Scan for the cell matching the given text and deliver its [X, Y] coordinate at center. 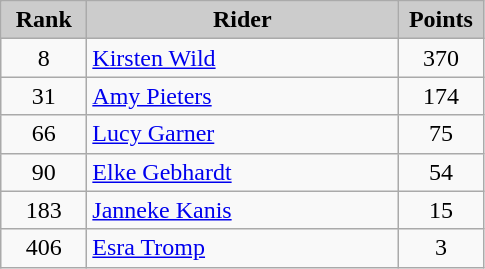
15 [441, 210]
Elke Gebhardt [242, 172]
54 [441, 172]
Janneke Kanis [242, 210]
75 [441, 134]
Lucy Garner [242, 134]
Points [441, 20]
66 [44, 134]
Amy Pieters [242, 96]
8 [44, 58]
370 [441, 58]
174 [441, 96]
3 [441, 248]
Rider [242, 20]
90 [44, 172]
183 [44, 210]
406 [44, 248]
31 [44, 96]
Rank [44, 20]
Kirsten Wild [242, 58]
Esra Tromp [242, 248]
